Output the [x, y] coordinate of the center of the cell containing the given text.  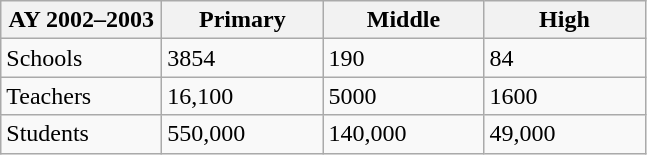
High [564, 20]
Teachers [82, 96]
16,100 [242, 96]
Middle [404, 20]
84 [564, 58]
190 [404, 58]
Students [82, 134]
550,000 [242, 134]
Primary [242, 20]
140,000 [404, 134]
49,000 [564, 134]
1600 [564, 96]
AY 2002–2003 [82, 20]
3854 [242, 58]
5000 [404, 96]
Schools [82, 58]
